Output the (X, Y) coordinate of the center of the cell containing the given text.  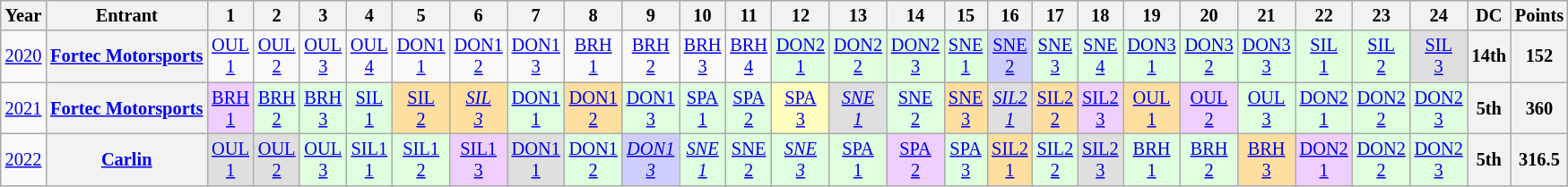
15 (966, 15)
23 (1382, 15)
SIL12 (421, 159)
4 (369, 15)
17 (1055, 15)
DON32 (1209, 56)
24 (1439, 15)
11 (749, 15)
SIL11 (369, 159)
Year (23, 15)
152 (1539, 56)
6 (479, 15)
Carlin (126, 159)
9 (651, 15)
7 (536, 15)
14 (915, 15)
14th (1489, 56)
2020 (23, 56)
360 (1539, 108)
2021 (23, 108)
BRH4 (749, 56)
20 (1209, 15)
OUL4 (369, 56)
DON31 (1152, 56)
8 (593, 15)
3 (323, 15)
DC (1489, 15)
12 (801, 15)
10 (703, 15)
316.5 (1539, 159)
SIL13 (479, 159)
13 (858, 15)
1 (230, 15)
DON33 (1267, 56)
22 (1324, 15)
19 (1152, 15)
16 (1009, 15)
18 (1100, 15)
SNE4 (1100, 56)
Points (1539, 15)
Entrant (126, 15)
2 (277, 15)
2022 (23, 159)
5 (421, 15)
21 (1267, 15)
